Output the [x, y] coordinate of the center of the cell containing the given text.  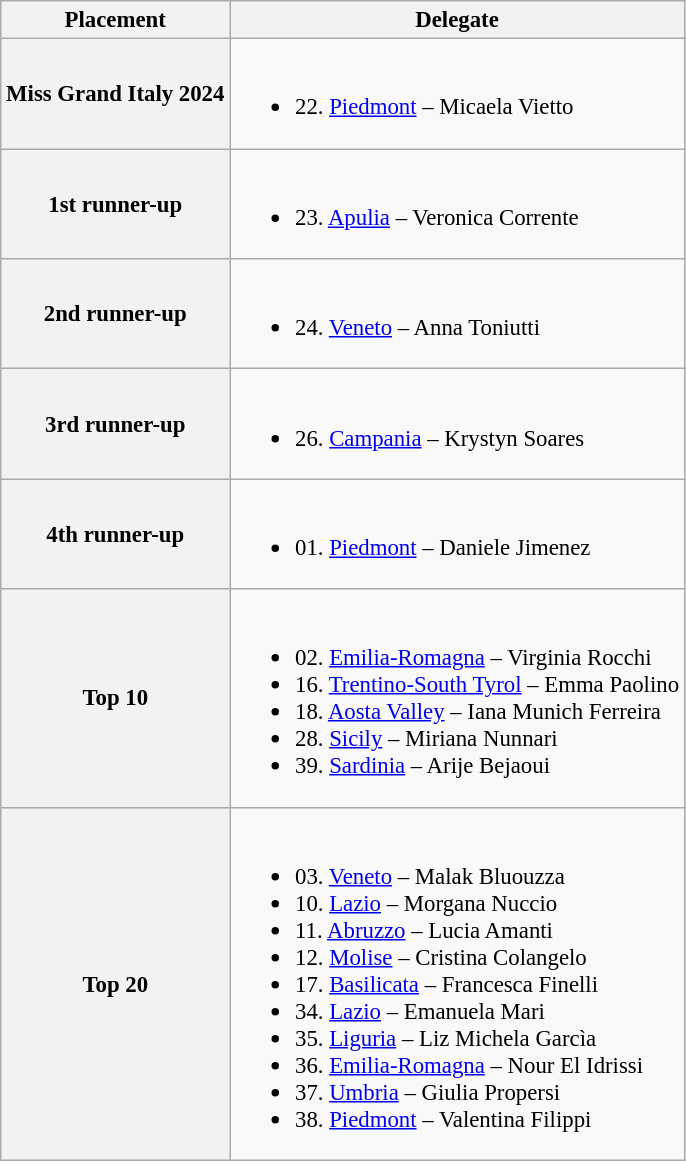
23. Apulia – Veronica Corrente [458, 204]
Miss Grand Italy 2024 [116, 94]
24. Veneto – Anna Toniutti [458, 314]
22. Piedmont – Micaela Vietto [458, 94]
3rd runner-up [116, 424]
4th runner-up [116, 534]
Placement [116, 20]
2nd runner-up [116, 314]
26. Campania – Krystyn Soares [458, 424]
Top 20 [116, 984]
Delegate [458, 20]
1st runner-up [116, 204]
Top 10 [116, 698]
01. Piedmont – Daniele Jimenez [458, 534]
